Detect which cell encompasses the target text, then output its [x, y] center coordinate. 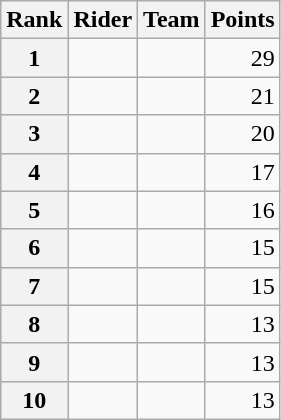
Rider [103, 20]
Rank [34, 20]
3 [34, 134]
Points [242, 20]
2 [34, 96]
Team [172, 20]
10 [34, 400]
17 [242, 172]
21 [242, 96]
29 [242, 58]
4 [34, 172]
7 [34, 286]
9 [34, 362]
6 [34, 248]
8 [34, 324]
16 [242, 210]
5 [34, 210]
20 [242, 134]
1 [34, 58]
